Identify which cell holds the provided text, then report its (x, y) central coordinate. 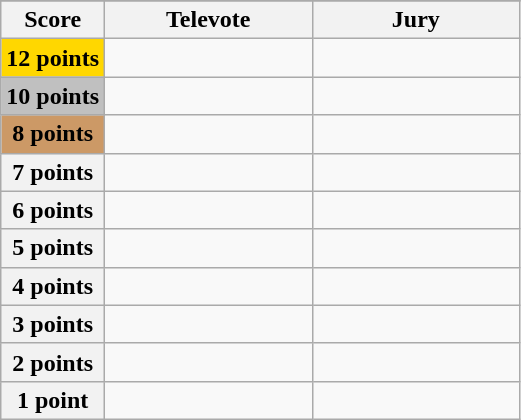
2 points (53, 362)
5 points (53, 248)
6 points (53, 210)
4 points (53, 286)
12 points (53, 58)
Jury (416, 20)
8 points (53, 134)
Score (53, 20)
7 points (53, 172)
Televote (209, 20)
1 point (53, 400)
10 points (53, 96)
3 points (53, 324)
